Output the [x, y] coordinate of the center of the cell containing the given text.  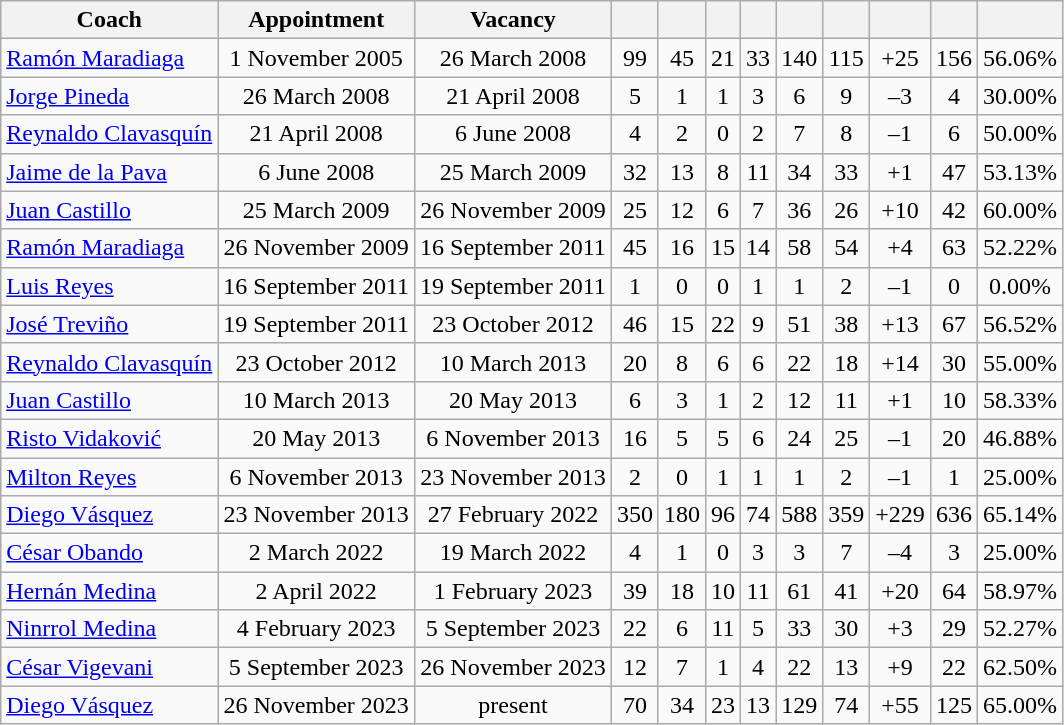
65.14% [1020, 515]
Ninrrol Medina [110, 629]
52.27% [1020, 629]
1 February 2023 [514, 591]
–3 [900, 96]
39 [634, 591]
67 [954, 324]
60.00% [1020, 210]
140 [800, 58]
62.50% [1020, 667]
César Vigevani [110, 667]
Coach [110, 20]
65.00% [1020, 705]
19 March 2022 [514, 553]
70 [634, 705]
55.00% [1020, 362]
24 [800, 438]
359 [846, 515]
+10 [900, 210]
+9 [900, 667]
29 [954, 629]
56.52% [1020, 324]
Risto Vidaković [110, 438]
41 [846, 591]
Jorge Pineda [110, 96]
26 [846, 210]
56.06% [1020, 58]
present [514, 705]
58 [800, 248]
47 [954, 172]
46 [634, 324]
+14 [900, 362]
36 [800, 210]
21 [724, 58]
27 February 2022 [514, 515]
+4 [900, 248]
38 [846, 324]
64 [954, 591]
58.97% [1020, 591]
42 [954, 210]
125 [954, 705]
César Obando [110, 553]
14 [758, 248]
Jaime de la Pava [110, 172]
99 [634, 58]
+20 [900, 591]
588 [800, 515]
+25 [900, 58]
30.00% [1020, 96]
50.00% [1020, 134]
Luis Reyes [110, 286]
2 March 2022 [316, 553]
63 [954, 248]
0.00% [1020, 286]
54 [846, 248]
180 [682, 515]
350 [634, 515]
+13 [900, 324]
José Treviño [110, 324]
–4 [900, 553]
53.13% [1020, 172]
1 November 2005 [316, 58]
+55 [900, 705]
23 [724, 705]
Appointment [316, 20]
2 April 2022 [316, 591]
115 [846, 58]
32 [634, 172]
+229 [900, 515]
636 [954, 515]
52.22% [1020, 248]
156 [954, 58]
+3 [900, 629]
4 February 2023 [316, 629]
Hernán Medina [110, 591]
51 [800, 324]
Milton Reyes [110, 477]
Vacancy [514, 20]
61 [800, 591]
129 [800, 705]
46.88% [1020, 438]
96 [724, 515]
58.33% [1020, 400]
